Find where the given text appears and provide that cell's center as [X, Y] coordinate. 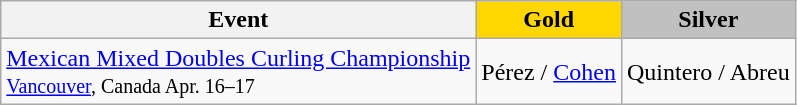
Pérez / Cohen [549, 72]
Silver [708, 20]
Quintero / Abreu [708, 72]
Gold [549, 20]
Mexican Mixed Doubles Curling Championship Vancouver, Canada Apr. 16–17 [238, 72]
Event [238, 20]
